Search for the cell housing the specified text and yield its (X, Y) center coordinate. 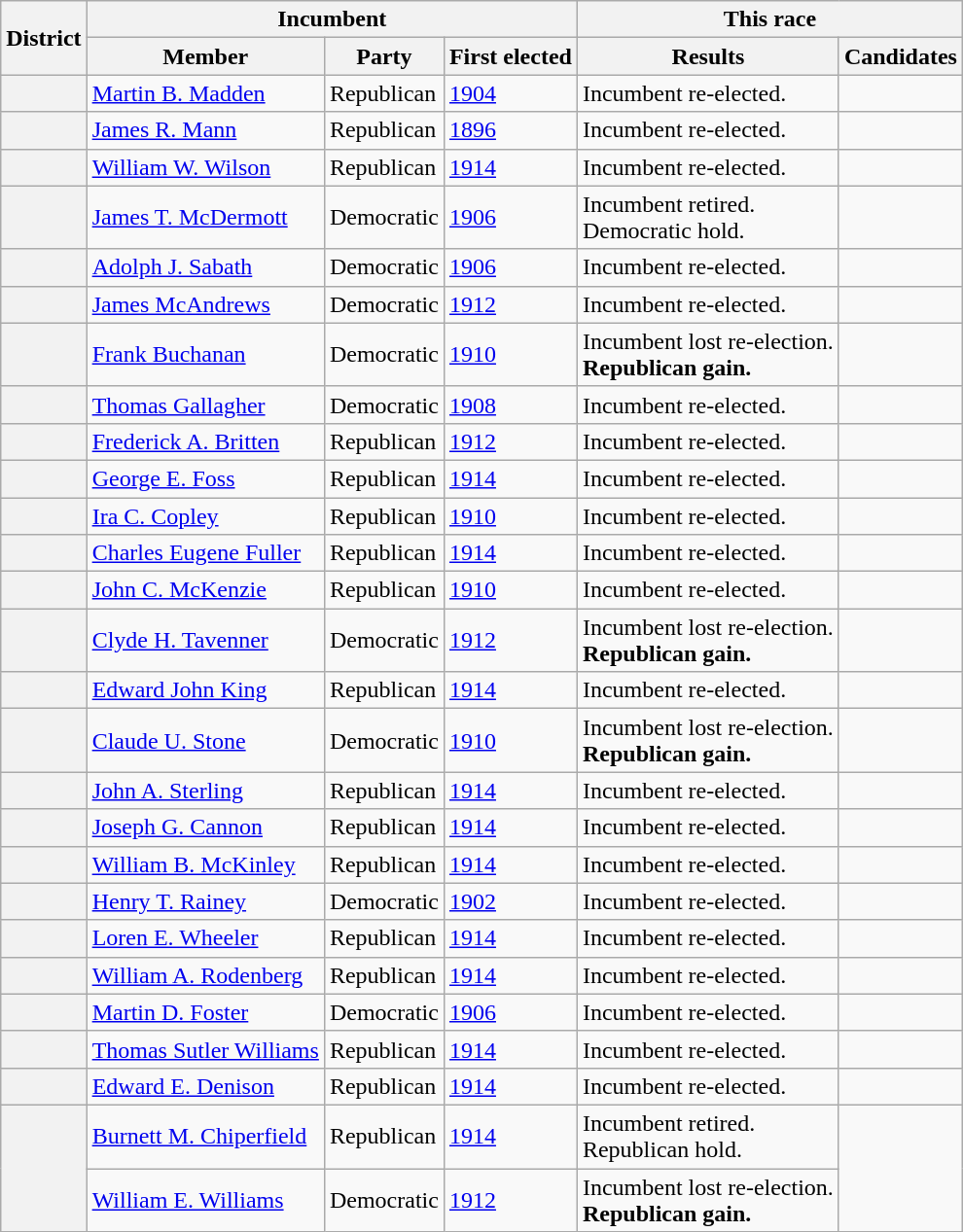
Martin B. Madden (205, 93)
First elected (510, 56)
John A. Sterling (205, 791)
1904 (510, 93)
Frank Buchanan (205, 354)
Claude U. Stone (205, 741)
Incumbent retired.Republican hold. (708, 1136)
Thomas Sutler Williams (205, 1049)
William E. Williams (205, 1200)
Results (708, 56)
Martin D. Foster (205, 1012)
Ira C. Copley (205, 516)
Thomas Gallagher (205, 405)
Joseph G. Cannon (205, 827)
William A. Rodenberg (205, 975)
Member (205, 56)
George E. Foss (205, 478)
James R. Mann (205, 130)
William B. McKinley (205, 864)
Clyde H. Tavenner (205, 640)
Incumbent retired.Democratic hold. (708, 218)
Adolph J. Sabath (205, 267)
Edward John King (205, 690)
1902 (510, 901)
James T. McDermott (205, 218)
John C. McKenzie (205, 590)
William W. Wilson (205, 167)
Edward E. Denison (205, 1086)
District (44, 38)
Incumbent (332, 19)
1908 (510, 405)
Henry T. Rainey (205, 901)
Loren E. Wheeler (205, 938)
James McAndrews (205, 304)
Frederick A. Britten (205, 441)
Party (383, 56)
Candidates (901, 56)
Charles Eugene Fuller (205, 553)
1896 (510, 130)
Burnett M. Chiperfield (205, 1136)
This race (769, 19)
